Pinpoint the cell where the given text exists, returning its [x, y] midpoint coordinate. 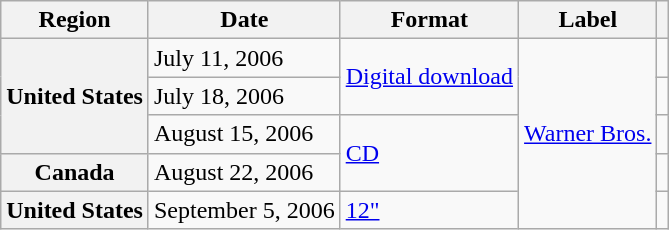
Label [588, 20]
12" [429, 210]
Digital download [429, 77]
July 18, 2006 [244, 96]
Date [244, 20]
Warner Bros. [588, 134]
August 15, 2006 [244, 134]
Region [75, 20]
Canada [75, 172]
July 11, 2006 [244, 58]
Format [429, 20]
September 5, 2006 [244, 210]
August 22, 2006 [244, 172]
CD [429, 153]
